Search for the cell housing the specified text and yield its [x, y] center coordinate. 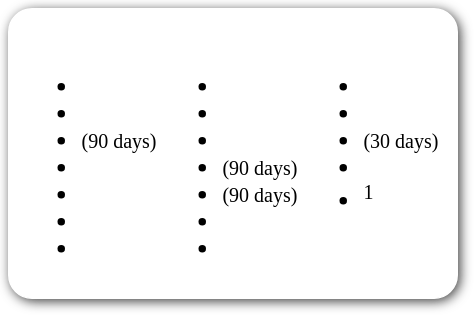
(30 days)1 [371, 154]
(90 days) [89, 154]
(90 days) (90 days) [230, 154]
